Return the (x, y) coordinate for the center point of the cell that contains the specified text.  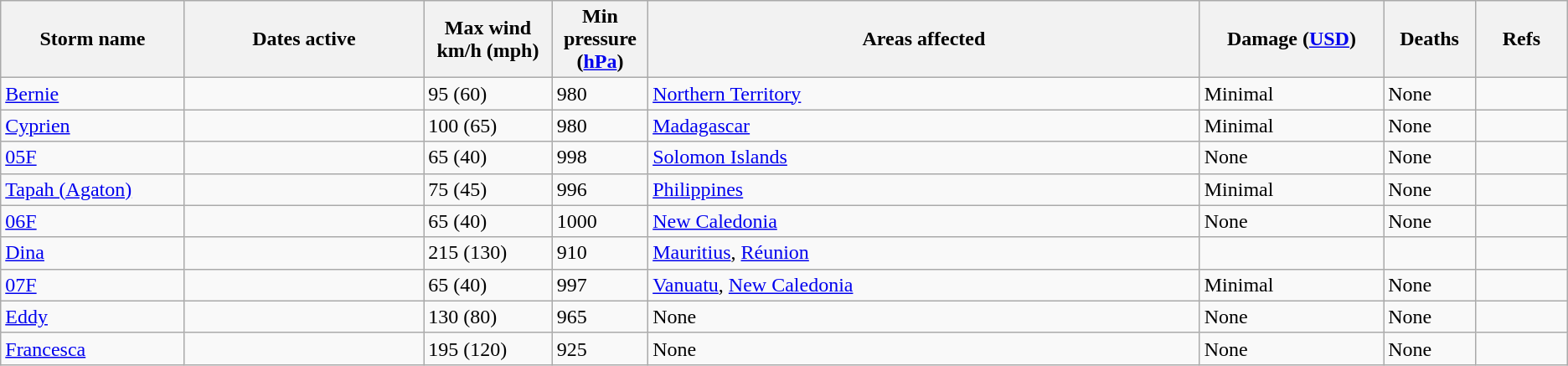
07F (92, 285)
Tapah (Agaton) (92, 189)
Storm name (92, 39)
Max wind km/h (mph) (488, 39)
215 (130) (488, 253)
195 (120) (488, 348)
Cyprien (92, 126)
Areas affected (925, 39)
Refs (1521, 39)
130 (80) (488, 317)
Bernie (92, 94)
996 (600, 189)
05F (92, 157)
Min pressure (hPa) (600, 39)
Vanuatu, New Caledonia (925, 285)
95 (60) (488, 94)
997 (600, 285)
998 (600, 157)
New Caledonia (925, 221)
75 (45) (488, 189)
Northern Territory (925, 94)
965 (600, 317)
910 (600, 253)
Philippines (925, 189)
Madagascar (925, 126)
Deaths (1430, 39)
100 (65) (488, 126)
06F (92, 221)
Dina (92, 253)
Dates active (303, 39)
Francesca (92, 348)
Solomon Islands (925, 157)
Mauritius, Réunion (925, 253)
Damage (USD) (1292, 39)
925 (600, 348)
1000 (600, 221)
Eddy (92, 317)
